Capture the cell that displays the provided text and extract its (X, Y) central coordinate. 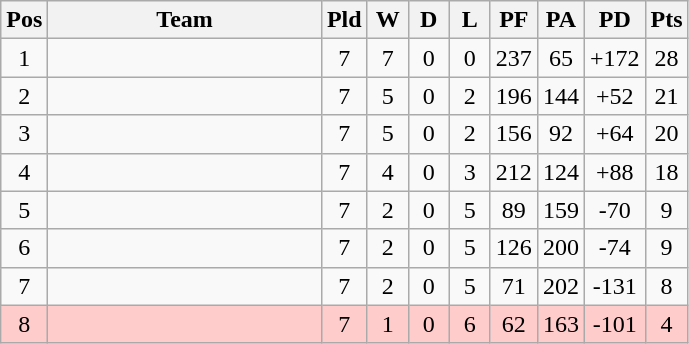
163 (560, 324)
212 (514, 172)
-101 (614, 324)
L (470, 20)
92 (560, 134)
200 (560, 248)
62 (514, 324)
Pts (666, 20)
196 (514, 96)
28 (666, 58)
21 (666, 96)
144 (560, 96)
71 (514, 286)
+88 (614, 172)
237 (514, 58)
-74 (614, 248)
124 (560, 172)
20 (666, 134)
Pld (344, 20)
PF (514, 20)
W (388, 20)
+64 (614, 134)
126 (514, 248)
PD (614, 20)
-131 (614, 286)
PA (560, 20)
+172 (614, 58)
Pos (24, 20)
156 (514, 134)
65 (560, 58)
-70 (614, 210)
+52 (614, 96)
Team (185, 20)
89 (514, 210)
159 (560, 210)
18 (666, 172)
202 (560, 286)
D (428, 20)
